Find where the given text appears and provide that cell's center as [x, y] coordinate. 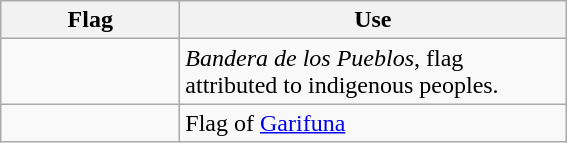
Flag of Garifuna [373, 123]
Bandera de los Pueblos, flag attributed to indigenous peoples. [373, 72]
Use [373, 20]
Flag [90, 20]
